Provide the (X, Y) coordinate of the cell's center where the given text is located.  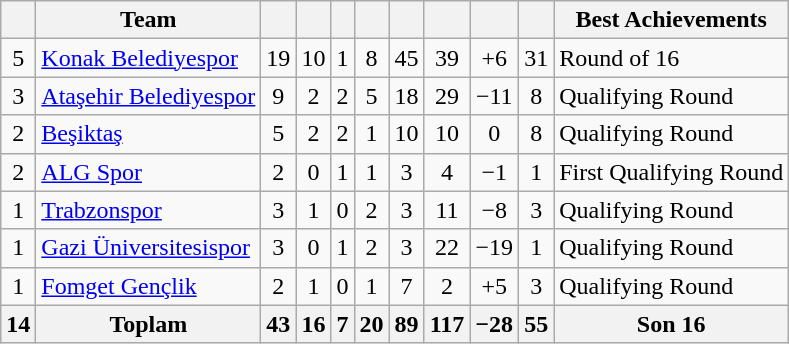
Toplam (148, 324)
22 (447, 248)
−1 (494, 172)
First Qualifying Round (672, 172)
Konak Belediyespor (148, 58)
89 (406, 324)
−19 (494, 248)
Beşiktaş (148, 134)
31 (536, 58)
14 (18, 324)
11 (447, 210)
16 (314, 324)
45 (406, 58)
Fomget Gençlik (148, 286)
+5 (494, 286)
Team (148, 20)
Best Achievements (672, 20)
Son 16 (672, 324)
ALG Spor (148, 172)
117 (447, 324)
43 (278, 324)
29 (447, 96)
39 (447, 58)
−11 (494, 96)
+6 (494, 58)
Round of 16 (672, 58)
−8 (494, 210)
19 (278, 58)
Gazi Üniversitesispor (148, 248)
4 (447, 172)
18 (406, 96)
20 (372, 324)
Trabzonspor (148, 210)
55 (536, 324)
9 (278, 96)
Ataşehir Belediyespor (148, 96)
−28 (494, 324)
